Identify which cell holds the provided text, then report its (x, y) central coordinate. 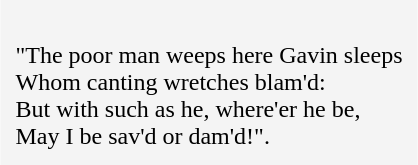
"The poor man weeps here Gavin sleeps Whom canting wretches blam'd: But with such as he, where'er he be, May I be sav'd or dam'd!". (208, 82)
